Output the [x, y] coordinate of the center of the cell containing the given text.  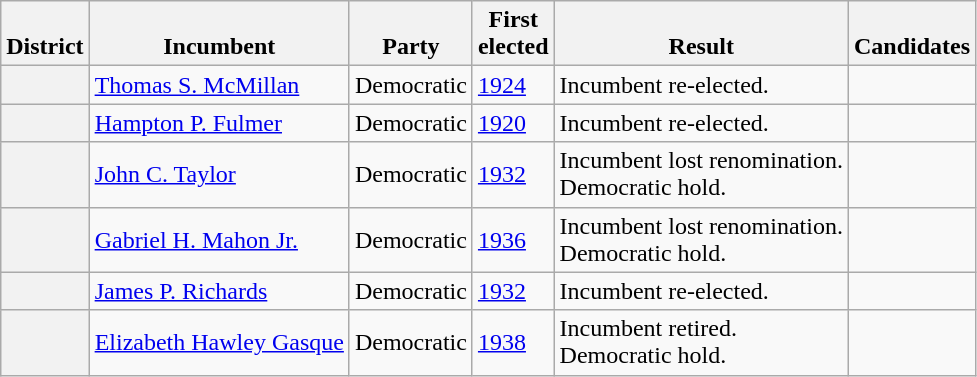
James P. Richards [219, 291]
Thomas S. McMillan [219, 85]
District [45, 34]
Elizabeth Hawley Gasque [219, 342]
1924 [513, 85]
Result [701, 34]
Incumbent retired.Democratic hold. [701, 342]
Party [410, 34]
Firstelected [513, 34]
John C. Taylor [219, 174]
1936 [513, 240]
Gabriel H. Mahon Jr. [219, 240]
1920 [513, 123]
Hampton P. Fulmer [219, 123]
Incumbent [219, 34]
1938 [513, 342]
Candidates [912, 34]
